Search for the cell housing the specified text and yield its [X, Y] center coordinate. 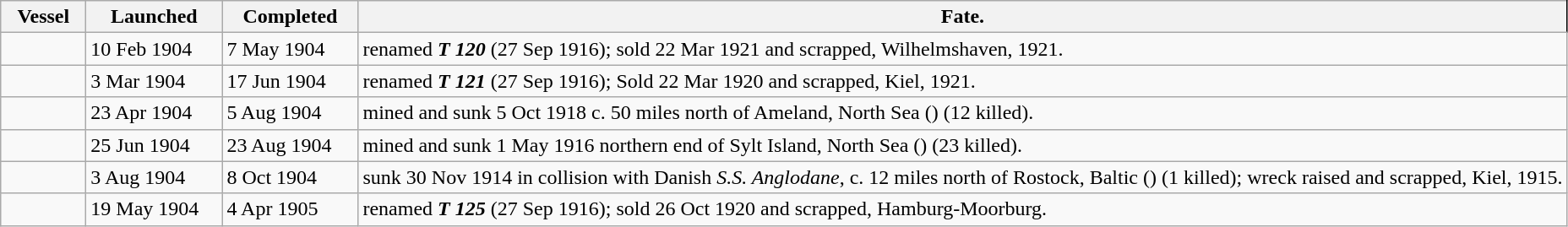
renamed T 125 (27 Sep 1916); sold 26 Oct 1920 and scrapped, Hamburg-Moorburg. [963, 209]
sunk 30 Nov 1914 in collision with Danish S.S. Anglodane, c. 12 miles north of Rostock, Baltic () (1 killed); wreck raised and scrapped, Kiel, 1915. [963, 177]
17 Jun 1904 [291, 81]
Fate. [963, 17]
5 Aug 1904 [291, 113]
Launched [154, 17]
3 Mar 1904 [154, 81]
10 Feb 1904 [154, 49]
7 May 1904 [291, 49]
25 Jun 1904 [154, 145]
4 Apr 1905 [291, 209]
23 Aug 1904 [291, 145]
Vessel [44, 17]
Completed [291, 17]
23 Apr 1904 [154, 113]
mined and sunk 5 Oct 1918 c. 50 miles north of Ameland, North Sea () (12 killed). [963, 113]
3 Aug 1904 [154, 177]
renamed T 120 (27 Sep 1916); sold 22 Mar 1921 and scrapped, Wilhelmshaven, 1921. [963, 49]
19 May 1904 [154, 209]
renamed T 121 (27 Sep 1916); Sold 22 Mar 1920 and scrapped, Kiel, 1921. [963, 81]
8 Oct 1904 [291, 177]
mined and sunk 1 May 1916 northern end of Sylt Island, North Sea () (23 killed). [963, 145]
